Return (x, y) of the center of cell containing provided text 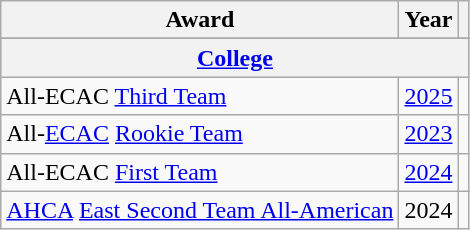
All-ECAC Rookie Team (200, 134)
2025 (428, 96)
All-ECAC First Team (200, 172)
Year (428, 20)
All-ECAC Third Team (200, 96)
2023 (428, 134)
College (235, 58)
AHCA East Second Team All-American (200, 210)
Award (200, 20)
